Pinpoint the cell where the given text exists, returning its (X, Y) midpoint coordinate. 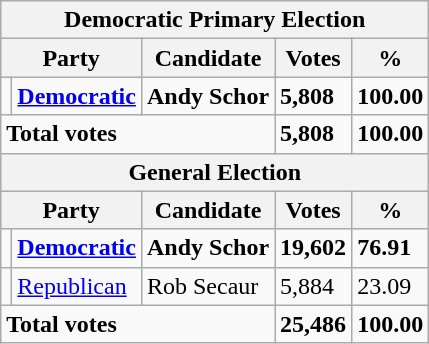
Republican (77, 286)
76.91 (390, 248)
General Election (215, 172)
19,602 (314, 248)
Democratic Primary Election (215, 20)
Rob Secaur (208, 286)
23.09 (390, 286)
25,486 (314, 324)
5,884 (314, 286)
